Provide the (x, y) coordinate of the cell's center where the given text is located.  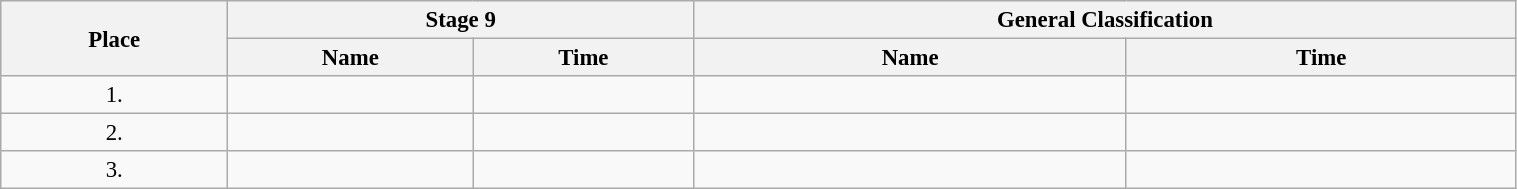
3. (114, 170)
Stage 9 (461, 20)
General Classification (1105, 20)
1. (114, 95)
Place (114, 38)
2. (114, 133)
